Provide the [x, y] coordinate of the cell's center where the given text is located.  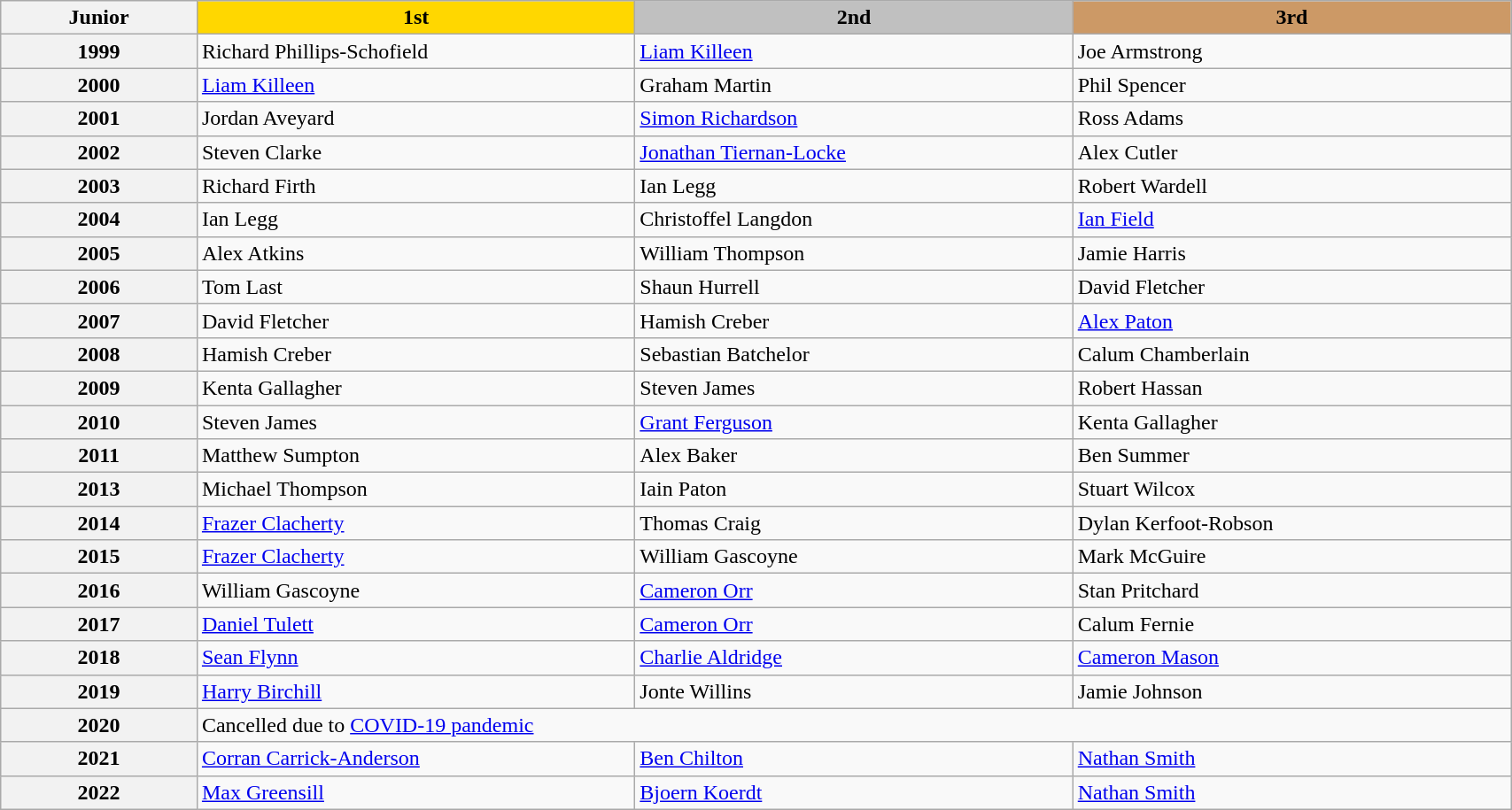
2014 [99, 523]
2007 [99, 320]
Christoffel Langdon [854, 220]
2017 [99, 624]
Bjoern Koerdt [854, 792]
1st [415, 18]
Matthew Sumpton [415, 456]
Calum Fernie [1291, 624]
Graham Martin [854, 85]
Sean Flynn [415, 658]
Ian Field [1291, 220]
Harry Birchill [415, 691]
2001 [99, 119]
2019 [99, 691]
William Thompson [854, 253]
Jordan Aveyard [415, 119]
Ross Adams [1291, 119]
Steven Clarke [415, 152]
Cancelled due to COVID-19 pandemic [854, 725]
3rd [1291, 18]
Grant Ferguson [854, 422]
Max Greensill [415, 792]
2004 [99, 220]
Simon Richardson [854, 119]
Jonathan Tiernan-Locke [854, 152]
Sebastian Batchelor [854, 354]
2015 [99, 557]
2010 [99, 422]
Calum Chamberlain [1291, 354]
2013 [99, 490]
Cameron Mason [1291, 658]
Thomas Craig [854, 523]
2002 [99, 152]
Robert Hassan [1291, 388]
Robert Wardell [1291, 186]
2005 [99, 253]
2021 [99, 759]
Alex Paton [1291, 320]
2018 [99, 658]
2000 [99, 85]
Stan Pritchard [1291, 590]
2nd [854, 18]
Ben Chilton [854, 759]
Corran Carrick-Anderson [415, 759]
Phil Spencer [1291, 85]
Joe Armstrong [1291, 51]
Alex Baker [854, 456]
Stuart Wilcox [1291, 490]
Ben Summer [1291, 456]
2009 [99, 388]
1999 [99, 51]
2003 [99, 186]
Junior [99, 18]
Alex Cutler [1291, 152]
Jonte Willins [854, 691]
Jamie Harris [1291, 253]
Iain Paton [854, 490]
Jamie Johnson [1291, 691]
Shaun Hurrell [854, 287]
Alex Atkins [415, 253]
Mark McGuire [1291, 557]
2006 [99, 287]
2011 [99, 456]
Dylan Kerfoot-Robson [1291, 523]
2020 [99, 725]
Tom Last [415, 287]
Michael Thompson [415, 490]
Richard Phillips-Schofield [415, 51]
2016 [99, 590]
Richard Firth [415, 186]
Daniel Tulett [415, 624]
2008 [99, 354]
Charlie Aldridge [854, 658]
2022 [99, 792]
